Provide the (X, Y) coordinate of the cell's center where the given text is located.  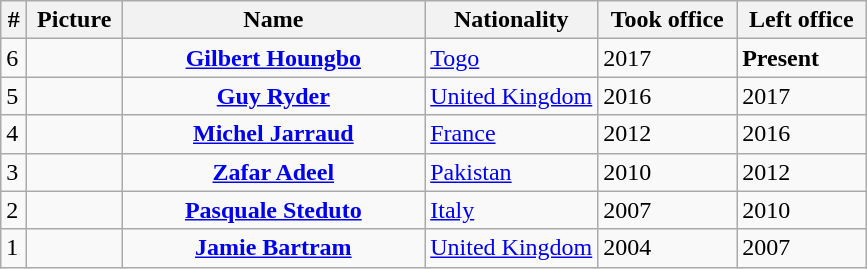
Jamie Bartram (274, 248)
Italy (512, 210)
Name (274, 20)
Left office (802, 20)
Zafar Adeel (274, 172)
Togo (512, 58)
Picture (74, 20)
4 (14, 134)
2004 (668, 248)
5 (14, 96)
2 (14, 210)
Michel Jarraud (274, 134)
Pasquale Steduto (274, 210)
Nationality (512, 20)
Gilbert Houngbo (274, 58)
6 (14, 58)
Pakistan (512, 172)
Guy Ryder (274, 96)
Took office (668, 20)
3 (14, 172)
France (512, 134)
# (14, 20)
Present (802, 58)
1 (14, 248)
